Find where the given text appears and provide that cell's center as [x, y] coordinate. 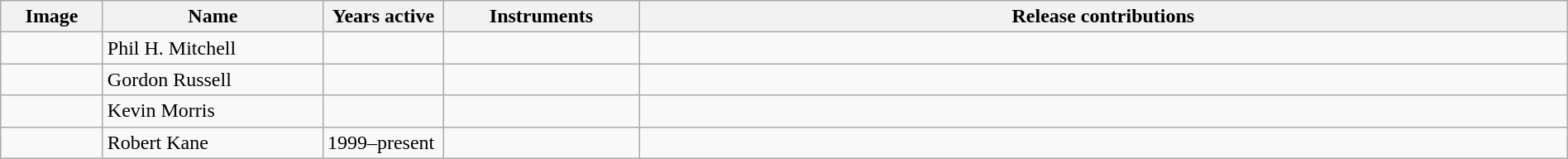
Phil H. Mitchell [213, 48]
Gordon Russell [213, 79]
Kevin Morris [213, 111]
Robert Kane [213, 142]
Image [52, 17]
1999–present [383, 142]
Release contributions [1103, 17]
Years active [383, 17]
Instruments [541, 17]
Name [213, 17]
